Pinpoint the cell where the given text exists, returning its (X, Y) midpoint coordinate. 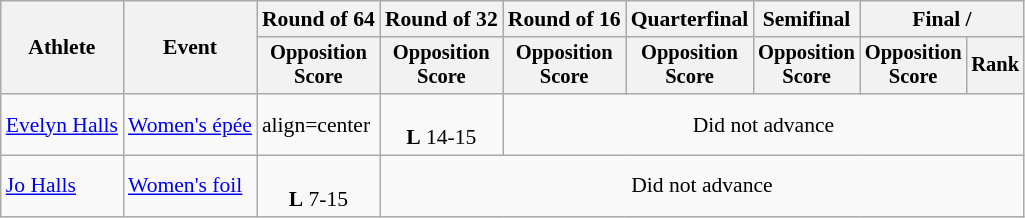
L 7-15 (318, 186)
Round of 64 (318, 19)
L 14-15 (442, 124)
Rank (995, 66)
Athlete (62, 48)
Semifinal (806, 19)
Final / (942, 19)
Round of 32 (442, 19)
Round of 16 (564, 19)
Event (190, 48)
Quarterfinal (690, 19)
Women's foil (190, 186)
Women's épée (190, 124)
Jo Halls (62, 186)
Evelyn Halls (62, 124)
align=center (318, 124)
